Return the [X, Y] coordinate for the center point of the cell that contains the specified text.  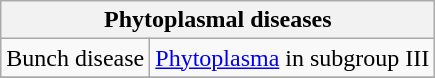
Bunch disease [76, 58]
Phytoplasmal diseases [218, 20]
Phytoplasma in subgroup III [292, 58]
